Provide the [X, Y] coordinate of the cell's center where the given text is located.  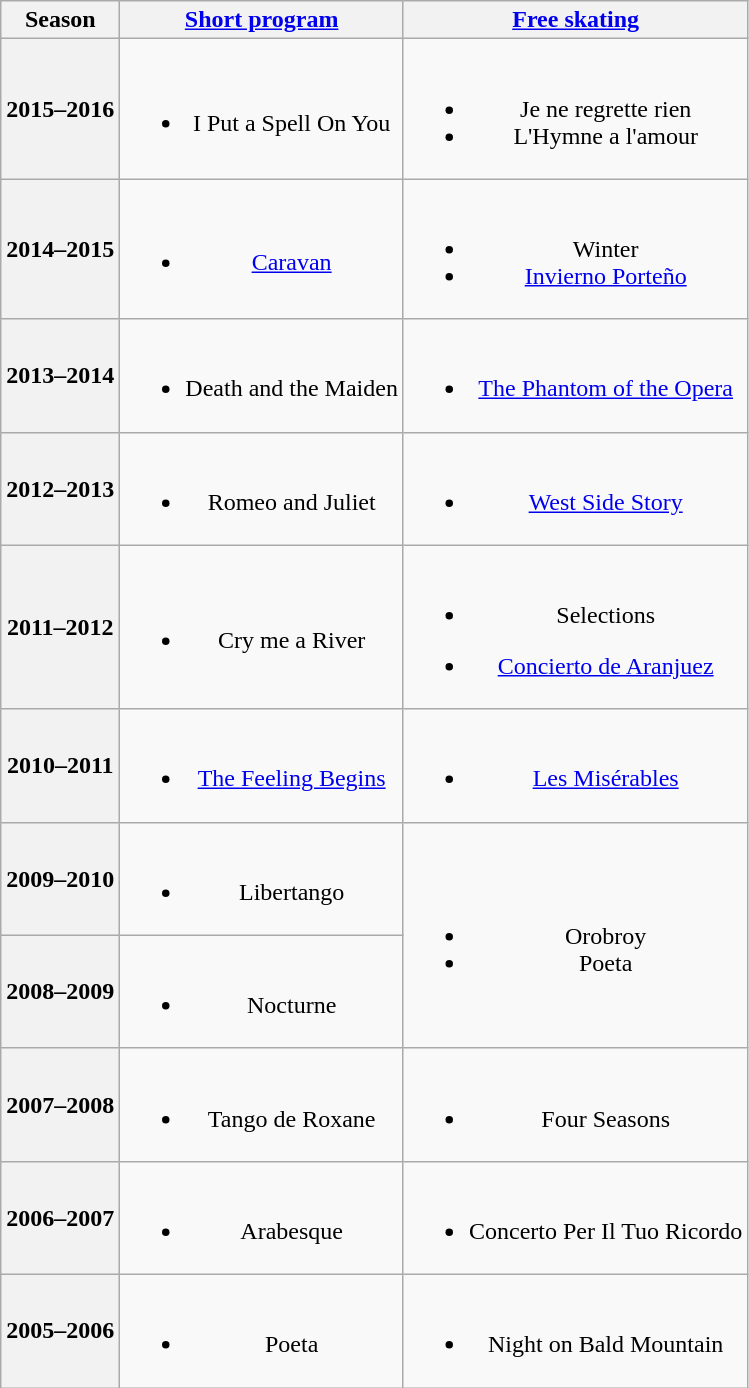
Death and the Maiden [262, 376]
West Side Story [575, 488]
Concerto Per Il Tuo Ricordo [575, 1218]
Winter Invierno Porteño [575, 249]
Four Seasons [575, 1104]
Free skating [575, 20]
2010–2011 [60, 766]
2008–2009 [60, 992]
2005–2006 [60, 1330]
Tango de Roxane [262, 1104]
Poeta [262, 1330]
2013–2014 [60, 376]
2007–2008 [60, 1104]
Nocturne [262, 992]
2012–2013 [60, 488]
2006–2007 [60, 1218]
2014–2015 [60, 249]
2015–2016 [60, 109]
Season [60, 20]
The Phantom of the Opera [575, 376]
2009–2010 [60, 878]
Orobroy Poeta [575, 935]
The Feeling Begins [262, 766]
Cry me a River [262, 627]
Libertango [262, 878]
Je ne regrette rien L'Hymne a l'amour [575, 109]
Arabesque [262, 1218]
Caravan [262, 249]
Selections Concierto de Aranjuez [575, 627]
2011–2012 [60, 627]
Night on Bald Mountain [575, 1330]
Les Misérables [575, 766]
Romeo and Juliet [262, 488]
Short program [262, 20]
I Put a Spell On You [262, 109]
